Return the [X, Y] coordinate for the center point of the cell that contains the specified text.  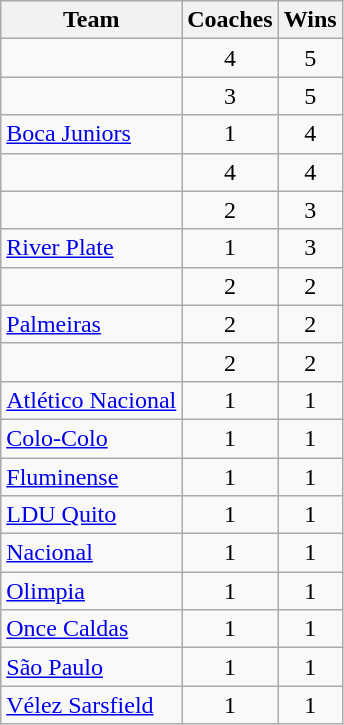
Team [92, 20]
Once Caldas [92, 629]
River Plate [92, 248]
Fluminense [92, 477]
São Paulo [92, 667]
Nacional [92, 553]
Olimpia [92, 591]
Atlético Nacional [92, 400]
Colo-Colo [92, 438]
Vélez Sarsfield [92, 705]
LDU Quito [92, 515]
Palmeiras [92, 324]
Coaches [230, 20]
Wins [310, 20]
Boca Juniors [92, 134]
